Provide the (X, Y) coordinate of the cell's center where the given text is located.  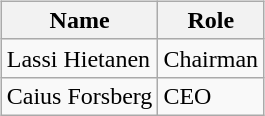
Lassi Hietanen (80, 58)
Chairman (211, 58)
Role (211, 20)
CEO (211, 96)
Caius Forsberg (80, 96)
Name (80, 20)
